Provide the [X, Y] coordinate of the cell's center where the given text is located.  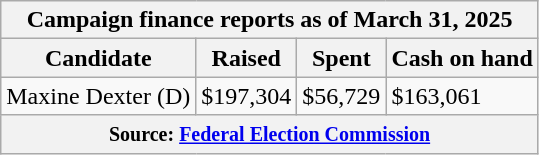
Source: Federal Election Commission [270, 134]
Spent [342, 58]
$56,729 [342, 96]
Raised [246, 58]
$197,304 [246, 96]
$163,061 [462, 96]
Candidate [98, 58]
Campaign finance reports as of March 31, 2025 [270, 20]
Maxine Dexter (D) [98, 96]
Cash on hand [462, 58]
